Return [X, Y] of the center of cell containing provided text 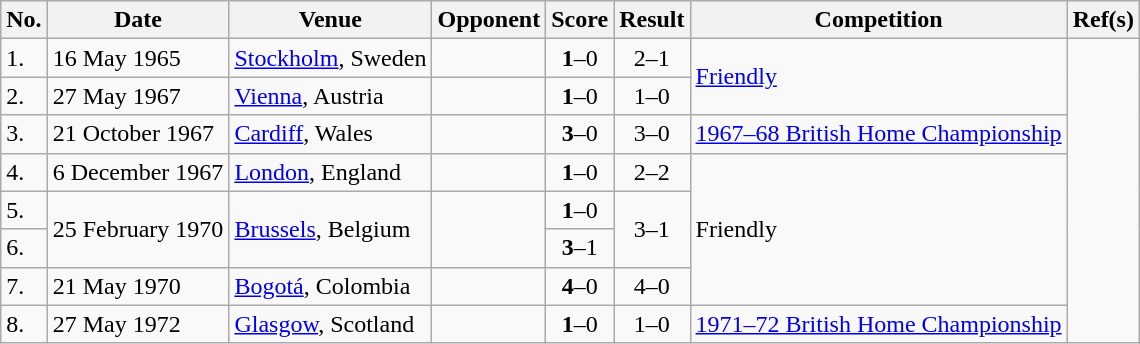
4. [24, 172]
London, England [330, 172]
Cardiff, Wales [330, 134]
21 October 1967 [138, 134]
1. [24, 58]
Bogotá, Colombia [330, 286]
27 May 1967 [138, 96]
1967–68 British Home Championship [878, 134]
16 May 1965 [138, 58]
Opponent [489, 20]
Result [652, 20]
2–1 [652, 58]
8. [24, 324]
Brussels, Belgium [330, 229]
6 December 1967 [138, 172]
7. [24, 286]
Ref(s) [1103, 20]
Date [138, 20]
Score [580, 20]
6. [24, 248]
27 May 1972 [138, 324]
25 February 1970 [138, 229]
2. [24, 96]
No. [24, 20]
Vienna, Austria [330, 96]
Stockholm, Sweden [330, 58]
Competition [878, 20]
Glasgow, Scotland [330, 324]
1971–72 British Home Championship [878, 324]
21 May 1970 [138, 286]
Venue [330, 20]
5. [24, 210]
3. [24, 134]
2–2 [652, 172]
